Search for the cell housing the specified text and yield its [x, y] center coordinate. 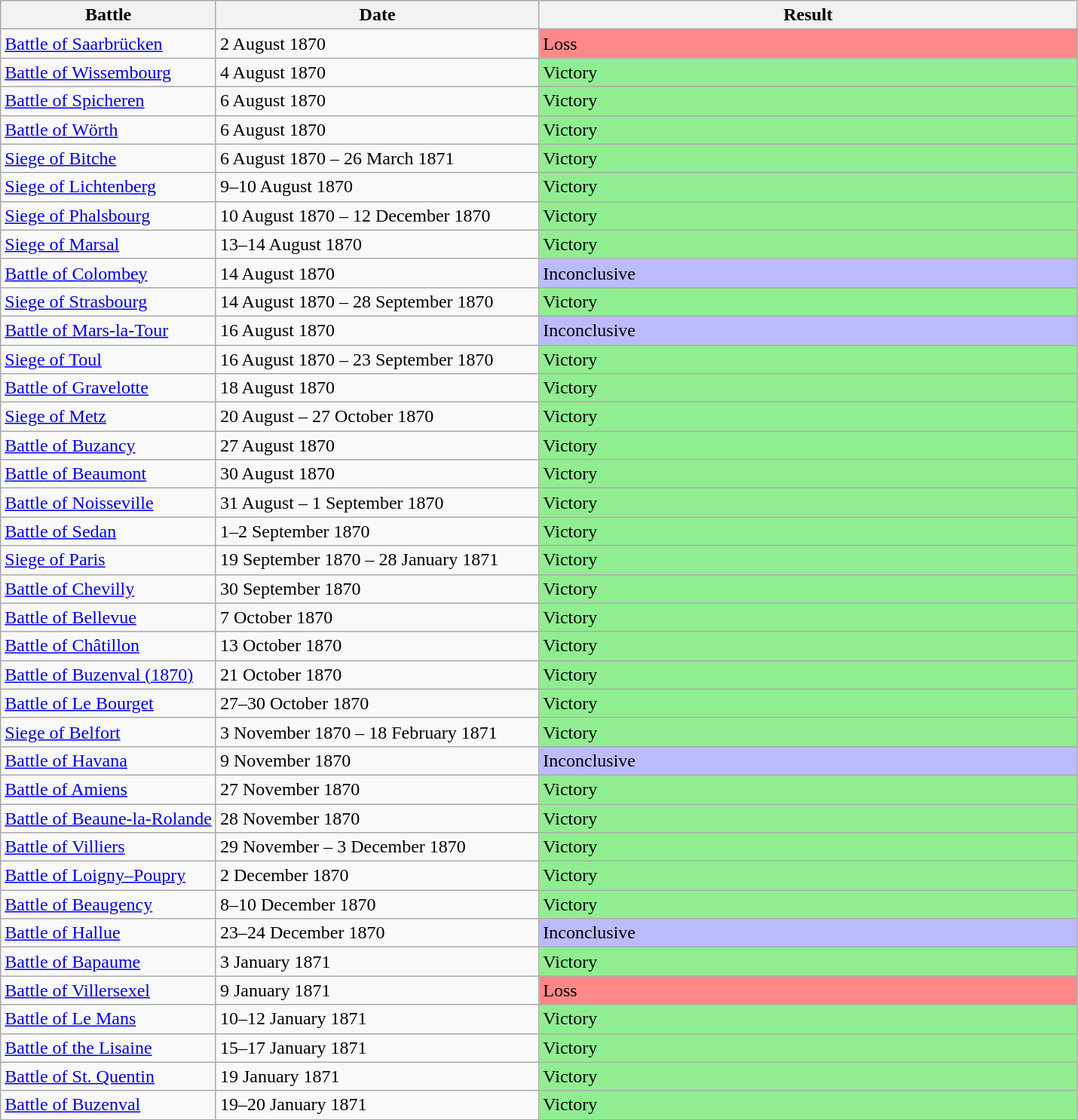
Siege of Marsal [109, 244]
9 January 1871 [377, 990]
Battle of Le Mans [109, 1019]
21 October 1870 [377, 675]
28 November 1870 [377, 818]
Battle of Loigny–Poupry [109, 876]
8–10 December 1870 [377, 904]
7 October 1870 [377, 617]
Battle of St. Quentin [109, 1076]
1–2 September 1870 [377, 531]
19 September 1870 – 28 January 1871 [377, 560]
Battle of Buzancy [109, 445]
30 September 1870 [377, 589]
Battle of Sedan [109, 531]
Battle of Bellevue [109, 617]
Battle of Buzenval [109, 1105]
9–10 August 1870 [377, 187]
13–14 August 1870 [377, 244]
Date [377, 15]
16 August 1870 – 23 September 1870 [377, 360]
16 August 1870 [377, 330]
Siege of Strasbourg [109, 301]
Battle of Amiens [109, 789]
Siege of Phalsbourg [109, 216]
Battle of Hallue [109, 933]
27 November 1870 [377, 789]
Result [808, 15]
19 January 1871 [377, 1076]
20 August – 27 October 1870 [377, 417]
Battle of Bapaume [109, 962]
Battle of Mars-la-Tour [109, 330]
Battle of Spicheren [109, 101]
Battle of the Lisaine [109, 1048]
15–17 January 1871 [377, 1048]
Siege of Belfort [109, 732]
14 August 1870 [377, 273]
Siege of Bitche [109, 158]
Battle of Beaumont [109, 474]
Siege of Lichtenberg [109, 187]
Battle [109, 15]
Battle of Beaune-la-Rolande [109, 818]
19–20 January 1871 [377, 1105]
13 October 1870 [377, 646]
Battle of Gravelotte [109, 388]
6 August 1870 – 26 March 1871 [377, 158]
23–24 December 1870 [377, 933]
Siege of Toul [109, 360]
10–12 January 1871 [377, 1019]
Battle of Villersexel [109, 990]
2 August 1870 [377, 44]
Siege of Paris [109, 560]
Battle of Buzenval (1870) [109, 675]
30 August 1870 [377, 474]
Battle of Villiers [109, 847]
Battle of Saarbrücken [109, 44]
Battle of Le Bourget [109, 703]
3 January 1871 [377, 962]
4 August 1870 [377, 72]
Battle of Wissembourg [109, 72]
27 August 1870 [377, 445]
2 December 1870 [377, 876]
Battle of Havana [109, 760]
3 November 1870 – 18 February 1871 [377, 732]
10 August 1870 – 12 December 1870 [377, 216]
Battle of Wörth [109, 130]
Battle of Noisseville [109, 503]
31 August – 1 September 1870 [377, 503]
Battle of Beaugency [109, 904]
18 August 1870 [377, 388]
Battle of Colombey [109, 273]
27–30 October 1870 [377, 703]
Battle of Châtillon [109, 646]
Battle of Chevilly [109, 589]
Siege of Metz [109, 417]
9 November 1870 [377, 760]
14 August 1870 – 28 September 1870 [377, 301]
29 November – 3 December 1870 [377, 847]
